Search for the cell housing the specified text and yield its [X, Y] center coordinate. 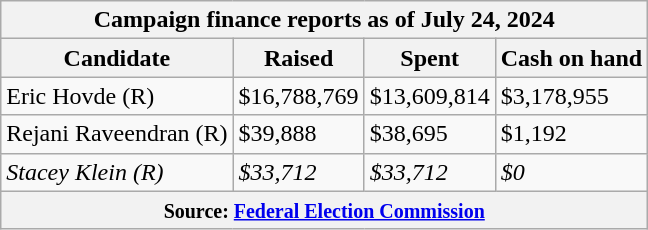
Rejani Raveendran (R) [117, 134]
$16,788,769 [298, 96]
$1,192 [571, 134]
Cash on hand [571, 58]
$3,178,955 [571, 96]
$13,609,814 [430, 96]
$39,888 [298, 134]
Campaign finance reports as of July 24, 2024 [324, 20]
Eric Hovde (R) [117, 96]
Candidate [117, 58]
$0 [571, 172]
Source: Federal Election Commission [324, 210]
Stacey Klein (R) [117, 172]
Raised [298, 58]
Spent [430, 58]
$38,695 [430, 134]
